Detect which cell encompasses the target text, then output its [X, Y] center coordinate. 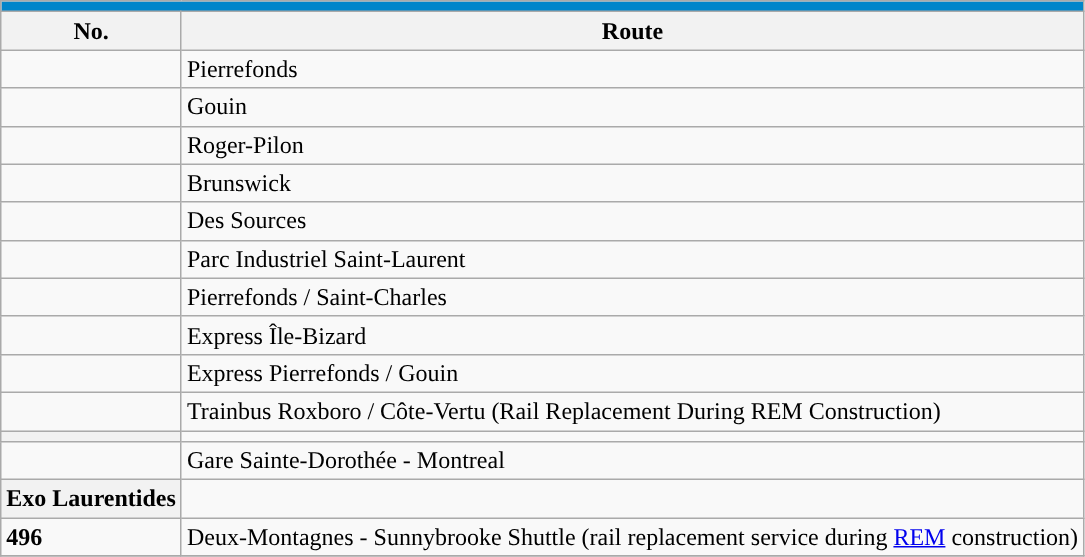
Express Pierrefonds / Gouin [632, 373]
Express Île-Bizard [632, 335]
Brunswick [632, 183]
Des Sources [632, 221]
Parc Industriel Saint-Laurent [632, 259]
Pierrefonds [632, 69]
Route [632, 31]
Exo Laurentides [92, 499]
No. [92, 31]
Deux-Montagnes - Sunnybrooke Shuttle (rail replacement service during REM construction) [632, 537]
Trainbus Roxboro / Côte-Vertu (Rail Replacement During REM Construction) [632, 411]
Pierrefonds / Saint-Charles [632, 297]
Gouin [632, 107]
Gare Sainte-Dorothée - Montreal [632, 461]
496 [92, 537]
Roger-Pilon [632, 145]
